Scan for the cell matching the given text and deliver its (x, y) coordinate at center. 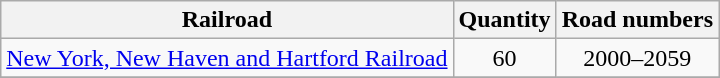
Railroad (227, 20)
Quantity (504, 20)
60 (504, 58)
2000–2059 (637, 58)
Road numbers (637, 20)
New York, New Haven and Hartford Railroad (227, 58)
